Identify which cell holds the provided text, then report its [X, Y] central coordinate. 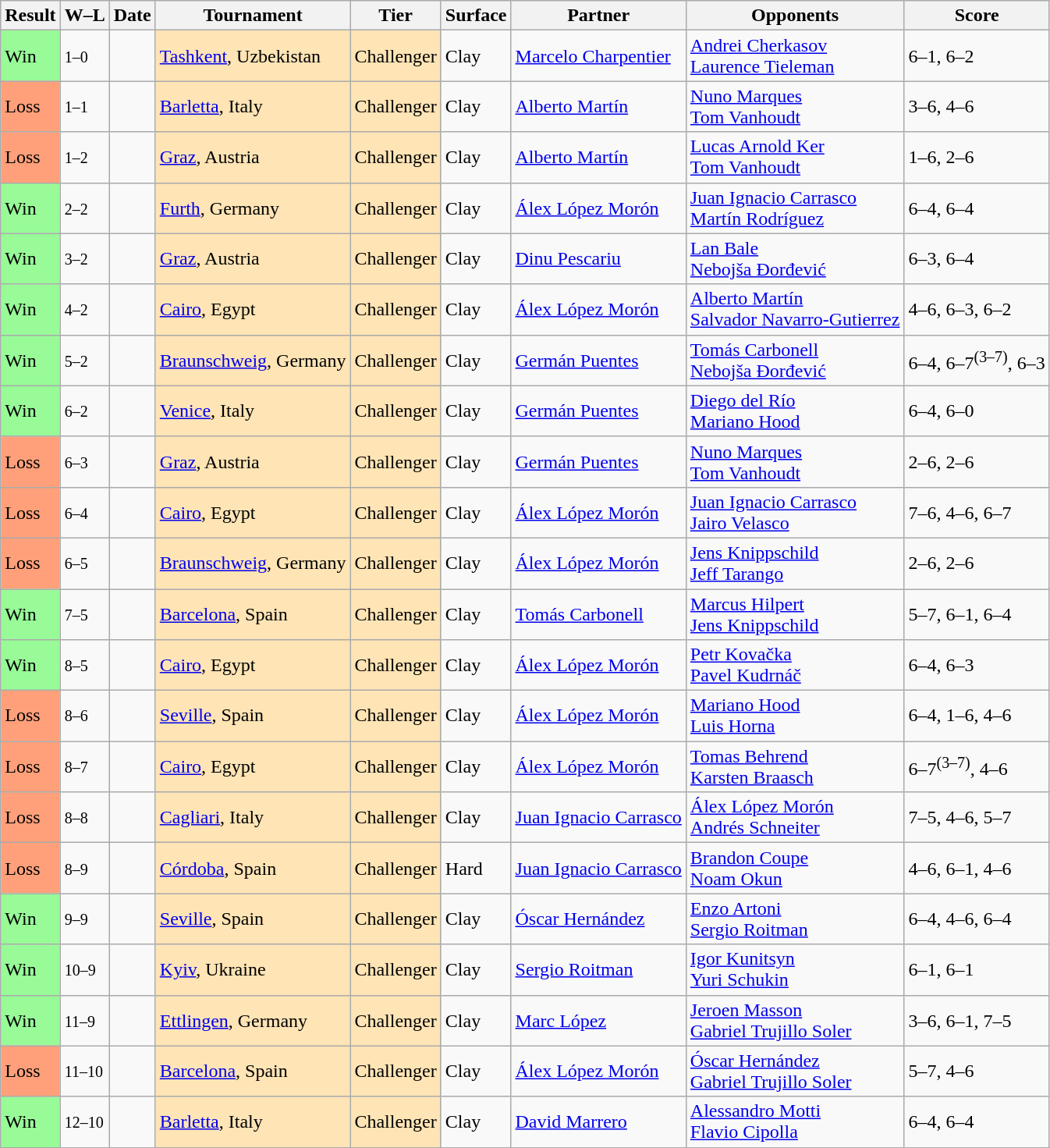
6–4, 4–6, 6–4 [977, 919]
5–7, 4–6 [977, 1071]
6–5 [84, 563]
Brandon Coupe Noam Okun [795, 868]
6–3, 6–4 [977, 259]
7–5 [84, 613]
Marcelo Charpentier [598, 56]
Tournament [253, 16]
Lan Bale Nebojša Đorđević [795, 259]
Marc López [598, 1021]
Score [977, 16]
8–5 [84, 665]
11–10 [84, 1071]
8–8 [84, 818]
Alberto Martín Salvador Navarro-Gutierrez [795, 309]
Tier [396, 16]
2–2 [84, 208]
Furth, Germany [253, 208]
Tomás Carbonell [598, 613]
Lucas Arnold Ker Tom Vanhoudt [795, 158]
Result [30, 16]
1–0 [84, 56]
11–9 [84, 1021]
9–9 [84, 919]
6–4 [84, 512]
6–1, 6–1 [977, 969]
David Marrero [598, 1122]
3–6, 6–1, 7–5 [977, 1021]
Cagliari, Italy [253, 818]
1–6, 2–6 [977, 158]
4–6, 6–3, 6–2 [977, 309]
Partner [598, 16]
6–4, 6–0 [977, 411]
Diego del Río Mariano Hood [795, 411]
Petr Kovačka Pavel Kudrnáč [795, 665]
Ettlingen, Germany [253, 1021]
4–6, 6–1, 4–6 [977, 868]
W–L [84, 16]
Kyiv, Ukraine [253, 969]
6–1, 6–2 [977, 56]
7–5, 4–6, 5–7 [977, 818]
Óscar Hernández [598, 919]
6–2 [84, 411]
8–7 [84, 766]
Córdoba, Spain [253, 868]
Venice, Italy [253, 411]
Surface [476, 16]
6–4, 1–6, 4–6 [977, 716]
Jeroen Masson Gabriel Trujillo Soler [795, 1021]
Opponents [795, 16]
6–4, 6–3 [977, 665]
Álex López Morón Andrés Schneiter [795, 818]
4–2 [84, 309]
Dinu Pescariu [598, 259]
5–2 [84, 361]
6–3 [84, 462]
Juan Ignacio Carrasco Jairo Velasco [795, 512]
Jens Knippschild Jeff Tarango [795, 563]
8–9 [84, 868]
Marcus Hilpert Jens Knippschild [795, 613]
Hard [476, 868]
6–4, 6–7(3–7), 6–3 [977, 361]
1–1 [84, 106]
Date [133, 16]
3–6, 4–6 [977, 106]
Tomas Behrend Karsten Braasch [795, 766]
Enzo Artoni Sergio Roitman [795, 919]
Óscar Hernández Gabriel Trujillo Soler [795, 1071]
Tashkent, Uzbekistan [253, 56]
Tomás Carbonell Nebojša Đorđević [795, 361]
Sergio Roitman [598, 969]
12–10 [84, 1122]
1–2 [84, 158]
8–6 [84, 716]
Juan Ignacio Carrasco Martín Rodríguez [795, 208]
7–6, 4–6, 6–7 [977, 512]
Igor Kunitsyn Yuri Schukin [795, 969]
10–9 [84, 969]
5–7, 6–1, 6–4 [977, 613]
Alessandro Motti Flavio Cipolla [795, 1122]
Andrei Cherkasov Laurence Tieleman [795, 56]
3–2 [84, 259]
Mariano Hood Luis Horna [795, 716]
6–7(3–7), 4–6 [977, 766]
